Output the (x, y) coordinate of the center of the cell containing the given text.  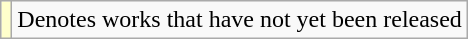
Denotes works that have not yet been released (240, 20)
